Identify which cell holds the provided text, then report its (X, Y) central coordinate. 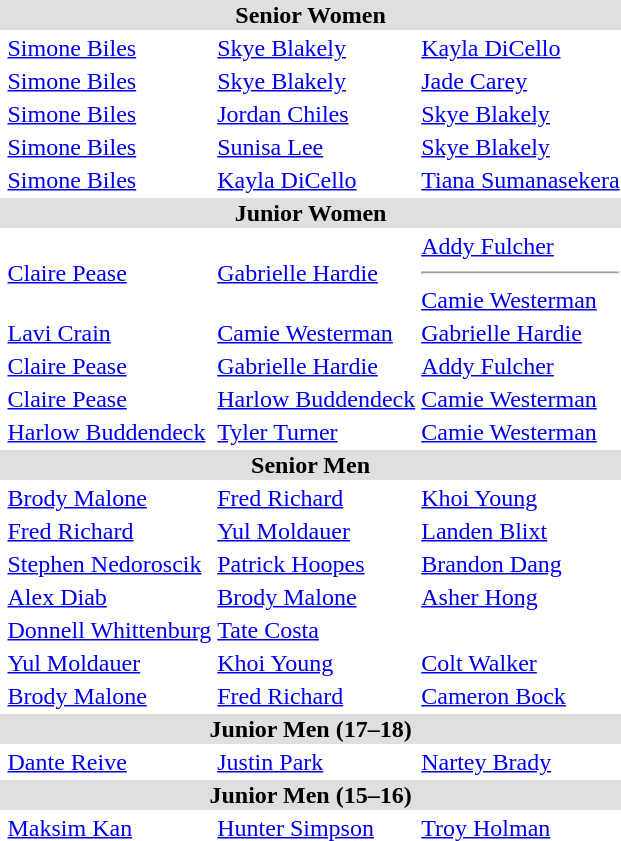
Landen Blixt (520, 531)
Colt Walker (520, 663)
Jade Carey (520, 81)
Dante Reive (110, 762)
Justin Park (316, 762)
Stephen Nedoroscik (110, 564)
Tyler Turner (316, 432)
Cameron Bock (520, 696)
Addy FulcherCamie Westerman (520, 273)
Senior Men (310, 465)
Patrick Hoopes (316, 564)
Junior Men (15–16) (310, 795)
Junior Men (17–18) (310, 729)
Nartey Brady (520, 762)
Brandon Dang (520, 564)
Lavi Crain (110, 333)
Tate Costa (316, 630)
Asher Hong (520, 597)
Alex Diab (110, 597)
Donnell Whittenburg (110, 630)
Addy Fulcher (520, 366)
Junior Women (310, 213)
Tiana Sumanasekera (520, 180)
Jordan Chiles (316, 114)
Senior Women (310, 15)
Sunisa Lee (316, 147)
